Detect which cell encompasses the target text, then output its [x, y] center coordinate. 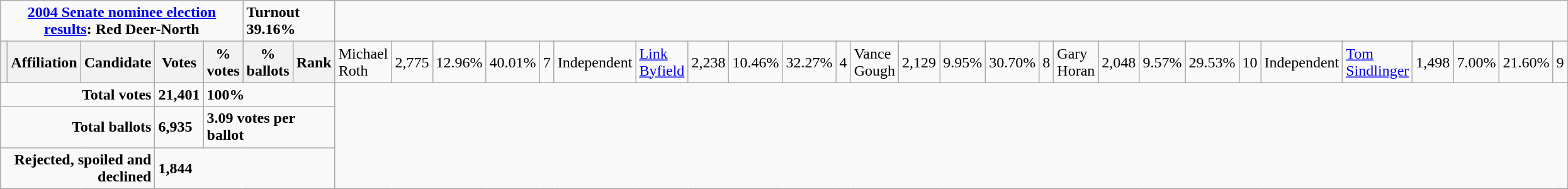
Gary Horan [1076, 62]
Rejected, spoiled and declined [78, 168]
2,129 [919, 62]
21.60% [1526, 62]
3.09 votes per ballot [269, 127]
Michael Roth [363, 62]
21,401 [179, 94]
4 [843, 62]
10 [1250, 62]
Link Byfield [662, 62]
% ballots [268, 62]
Total votes [78, 94]
7 [546, 62]
8 [1046, 62]
32.27% [809, 62]
100% [269, 94]
% votes [223, 62]
7.00% [1477, 62]
2,775 [412, 62]
Votes [179, 62]
29.53% [1212, 62]
10.46% [755, 62]
9 [1560, 62]
Affiliation [44, 62]
6,935 [179, 127]
9.95% [963, 62]
2004 Senate nominee election results: Red Deer-North [122, 21]
Candidate [118, 62]
Rank [313, 62]
Total ballots [78, 127]
9.57% [1162, 62]
Turnout 39.16% [289, 21]
40.01% [512, 62]
30.70% [1012, 62]
1,498 [1433, 62]
1,844 [245, 168]
Tom Sindlinger [1377, 62]
2,048 [1119, 62]
12.96% [460, 62]
Vance Gough [874, 62]
2,238 [709, 62]
